Locate the cell with the specified text and output its [X, Y] center coordinate. 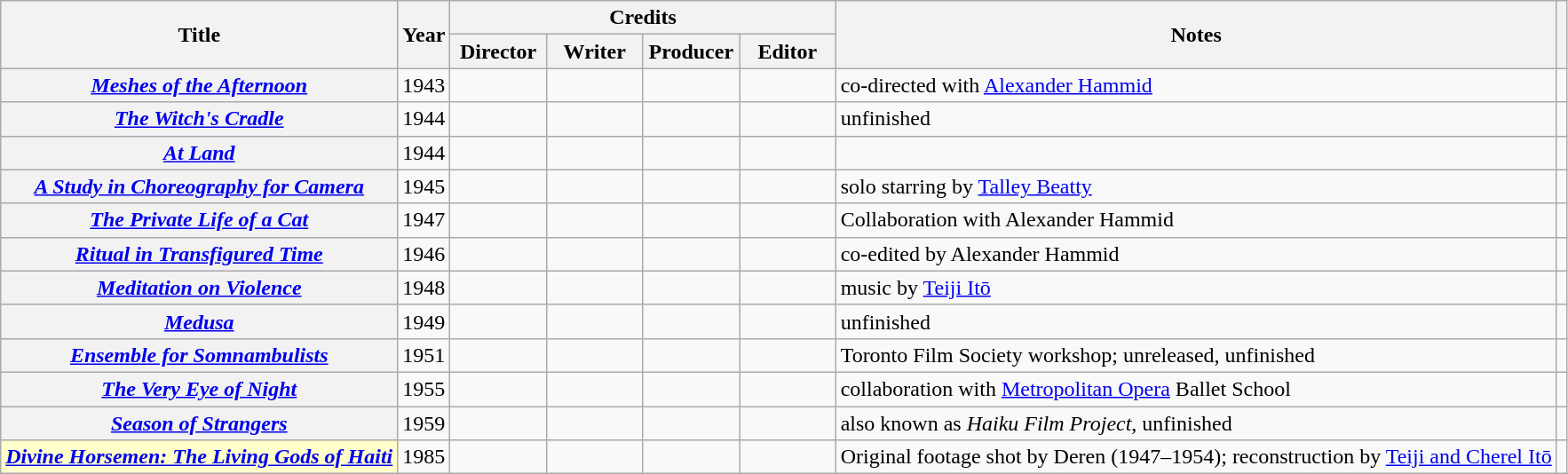
Notes [1196, 35]
music by Teiji Itō [1196, 288]
Year [424, 35]
Title [199, 35]
1985 [424, 457]
Toronto Film Society workshop; unreleased, unfinished [1196, 355]
Producer [691, 51]
Ensemble for Somnambulists [199, 355]
co-directed with Alexander Hammid [1196, 85]
1943 [424, 85]
Original footage shot by Deren (1947–1954); reconstruction by Teiji and Cherel Itō [1196, 457]
Meshes of the Afternoon [199, 85]
Writer [595, 51]
1949 [424, 321]
A Study in Choreography for Camera [199, 186]
1948 [424, 288]
also known as Haiku Film Project, unfinished [1196, 423]
At Land [199, 153]
Editor [788, 51]
collaboration with Metropolitan Opera Ballet School [1196, 389]
Medusa [199, 321]
The Very Eye of Night [199, 389]
1947 [424, 220]
co-edited by Alexander Hammid [1196, 254]
Collaboration with Alexander Hammid [1196, 220]
1951 [424, 355]
1959 [424, 423]
The Witch's Cradle [199, 119]
Credits [643, 18]
solo starring by Talley Beatty [1196, 186]
Season of Strangers [199, 423]
Meditation on Violence [199, 288]
1946 [424, 254]
Director [499, 51]
The Private Life of a Cat [199, 220]
1945 [424, 186]
1955 [424, 389]
Divine Horsemen: The Living Gods of Haiti [199, 457]
Ritual in Transfigured Time [199, 254]
